From the cell containing the given text, extract its center point as [X, Y] coordinate. 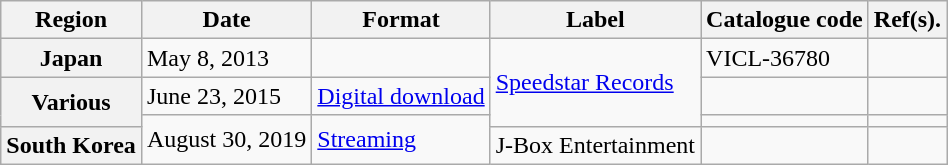
Region [72, 20]
South Korea [72, 145]
Various [72, 102]
Label [595, 20]
Digital download [401, 96]
VICL-36780 [785, 58]
Japan [72, 58]
Ref(s). [907, 20]
June 23, 2015 [226, 96]
May 8, 2013 [226, 58]
August 30, 2019 [226, 140]
Date [226, 20]
Streaming [401, 140]
Catalogue code [785, 20]
Speedstar Records [595, 82]
Format [401, 20]
J-Box Entertainment [595, 145]
